Locate the cell with the specified text and output its [x, y] center coordinate. 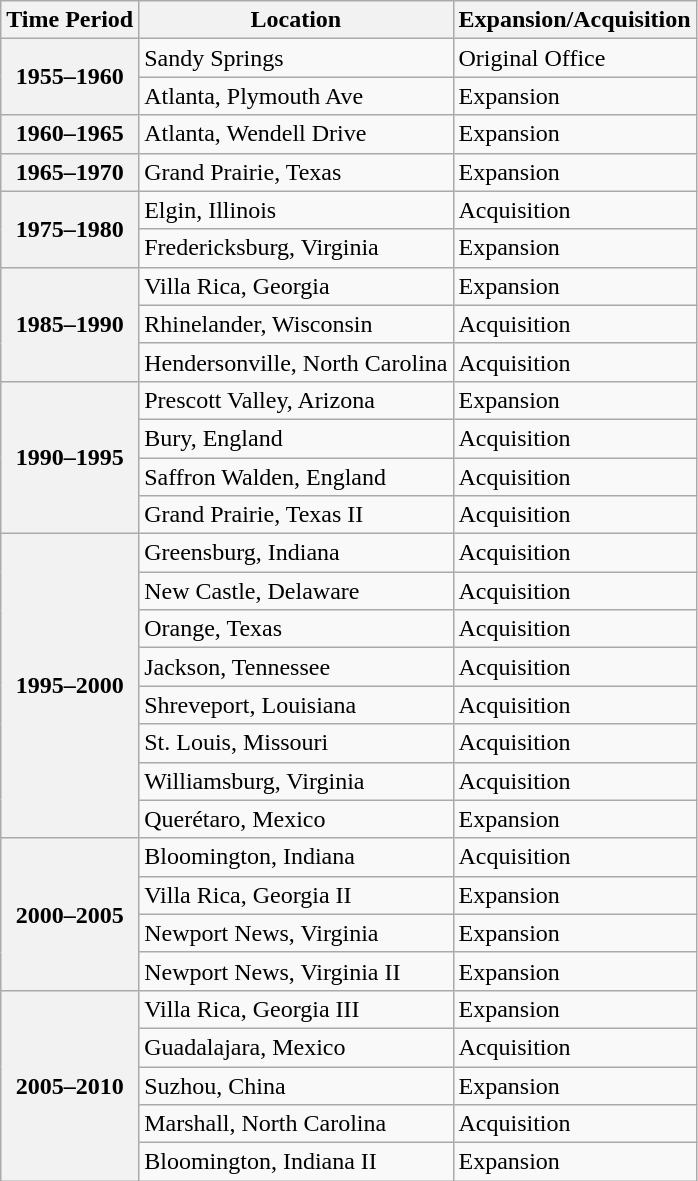
Bloomington, Indiana [296, 857]
Villa Rica, Georgia II [296, 895]
Bury, England [296, 438]
Elgin, Illinois [296, 210]
Prescott Valley, Arizona [296, 400]
Greensburg, Indiana [296, 553]
Newport News, Virginia II [296, 971]
Saffron Walden, England [296, 477]
New Castle, Delaware [296, 591]
Location [296, 20]
Shreveport, Louisiana [296, 705]
2000–2005 [70, 914]
Rhinelander, Wisconsin [296, 324]
St. Louis, Missouri [296, 743]
Grand Prairie, Texas [296, 172]
1975–1980 [70, 229]
Hendersonville, North Carolina [296, 362]
1965–1970 [70, 172]
Guadalajara, Mexico [296, 1047]
1990–1995 [70, 457]
Villa Rica, Georgia III [296, 1009]
Williamsburg, Virginia [296, 781]
Querétaro, Mexico [296, 819]
2005–2010 [70, 1085]
Sandy Springs [296, 58]
Original Office [574, 58]
Time Period [70, 20]
Fredericksburg, Virginia [296, 248]
Villa Rica, Georgia [296, 286]
Newport News, Virginia [296, 933]
Suzhou, China [296, 1085]
Jackson, Tennessee [296, 667]
1955–1960 [70, 77]
Expansion/Acquisition [574, 20]
Marshall, North Carolina [296, 1124]
1995–2000 [70, 686]
1985–1990 [70, 324]
Orange, Texas [296, 629]
Grand Prairie, Texas II [296, 515]
Bloomington, Indiana II [296, 1162]
1960–1965 [70, 134]
Atlanta, Plymouth Ave [296, 96]
Atlanta, Wendell Drive [296, 134]
